Provide the (x, y) coordinate of the cell's center where the given text is located.  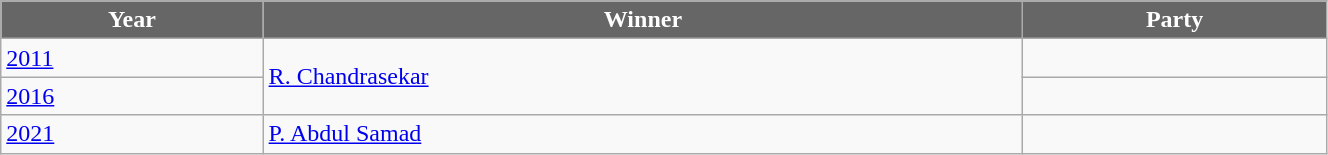
P. Abdul Samad (643, 134)
Party (1175, 20)
2016 (132, 96)
R. Chandrasekar (643, 77)
2021 (132, 134)
Year (132, 20)
Winner (643, 20)
2011 (132, 58)
